Return the [x, y] coordinate for the center point of the cell that contains the specified text.  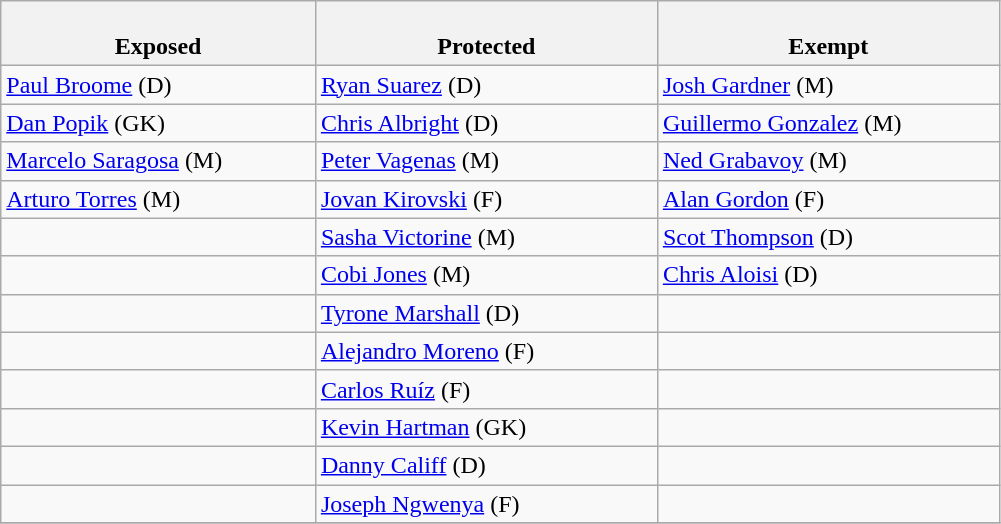
Exposed [158, 34]
Alan Gordon (F) [828, 199]
Chris Aloisi (D) [828, 275]
Arturo Torres (M) [158, 199]
Jovan Kirovski (F) [486, 199]
Joseph Ngwenya (F) [486, 503]
Scot Thompson (D) [828, 237]
Sasha Victorine (M) [486, 237]
Alejandro Moreno (F) [486, 351]
Marcelo Saragosa (M) [158, 161]
Kevin Hartman (GK) [486, 427]
Danny Califf (D) [486, 465]
Josh Gardner (M) [828, 85]
Ryan Suarez (D) [486, 85]
Chris Albright (D) [486, 123]
Guillermo Gonzalez (M) [828, 123]
Paul Broome (D) [158, 85]
Protected [486, 34]
Peter Vagenas (M) [486, 161]
Carlos Ruíz (F) [486, 389]
Dan Popik (GK) [158, 123]
Exempt [828, 34]
Ned Grabavoy (M) [828, 161]
Cobi Jones (M) [486, 275]
Tyrone Marshall (D) [486, 313]
